Capture the cell that displays the provided text and extract its (X, Y) central coordinate. 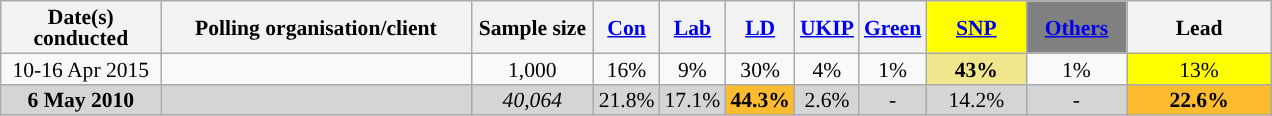
21.8% (627, 100)
Sample size (532, 27)
Green (892, 27)
Con (627, 27)
30% (760, 68)
LD (760, 27)
2.6% (827, 100)
9% (693, 68)
40,064 (532, 100)
13% (1200, 68)
UKIP (827, 27)
4% (827, 68)
10-16 Apr 2015 (81, 68)
43% (976, 68)
SNP (976, 27)
6 May 2010 (81, 100)
22.6% (1200, 100)
44.3% (760, 100)
Lab (693, 27)
17.1% (693, 100)
Date(s)conducted (81, 27)
16% (627, 68)
Lead (1200, 27)
14.2% (976, 100)
Others (1076, 27)
1,000 (532, 68)
Polling organisation/client (316, 27)
